Find where the given text appears and provide that cell's center as (x, y) coordinate. 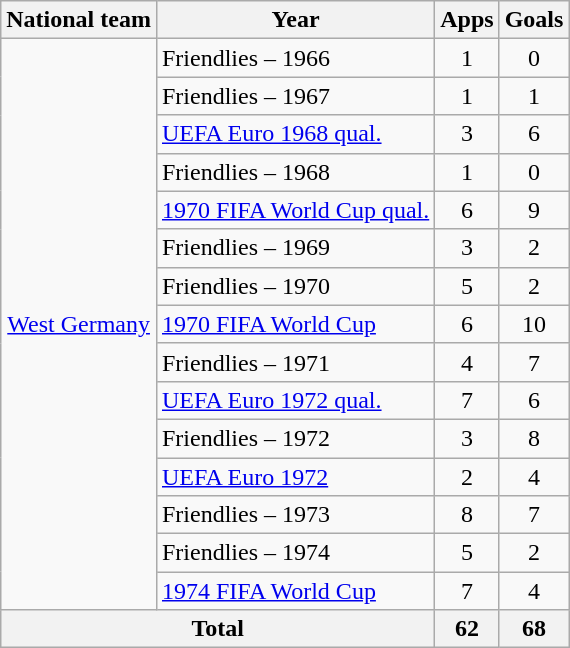
1974 FIFA World Cup (295, 591)
Friendlies – 1968 (295, 172)
Friendlies – 1970 (295, 286)
Goals (534, 20)
Apps (467, 20)
10 (534, 324)
Friendlies – 1969 (295, 248)
West Germany (79, 324)
National team (79, 20)
UEFA Euro 1968 qual. (295, 134)
1970 FIFA World Cup (295, 324)
1970 FIFA World Cup qual. (295, 210)
UEFA Euro 1972 (295, 477)
Friendlies – 1974 (295, 553)
Friendlies – 1972 (295, 438)
68 (534, 629)
Total (218, 629)
Year (295, 20)
62 (467, 629)
UEFA Euro 1972 qual. (295, 400)
Friendlies – 1966 (295, 58)
9 (534, 210)
Friendlies – 1973 (295, 515)
Friendlies – 1971 (295, 362)
Friendlies – 1967 (295, 96)
